For the text-containing cell, return its midpoint in (x, y) coordinate format. 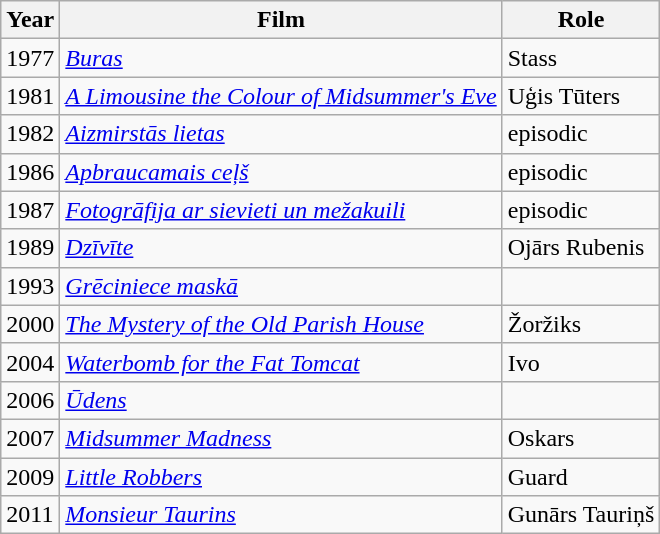
Stass (581, 58)
Guard (581, 477)
1981 (30, 96)
Ūdens (281, 400)
1982 (30, 134)
Film (281, 20)
2000 (30, 324)
1989 (30, 248)
Ojārs Rubenis (581, 248)
Oskars (581, 438)
2011 (30, 515)
Role (581, 20)
Gunārs Tauriņš (581, 515)
2006 (30, 400)
Grēciniece maskā (281, 286)
Buras (281, 58)
Monsieur Taurins (281, 515)
Midsummer Madness (281, 438)
Little Robbers (281, 477)
A Limousine the Colour of Midsummer's Eve (281, 96)
1993 (30, 286)
2007 (30, 438)
Uģis Tūters (581, 96)
2009 (30, 477)
1977 (30, 58)
Apbraucamais ceļš (281, 172)
Waterbomb for the Fat Tomcat (281, 362)
Aizmirstās lietas (281, 134)
The Mystery of the Old Parish House (281, 324)
Year (30, 20)
Dzīvīte (281, 248)
Fotogrāfija ar sievieti un mežakuili (281, 210)
1987 (30, 210)
2004 (30, 362)
Ivo (581, 362)
Žoržiks (581, 324)
1986 (30, 172)
